Pinpoint the cell where the given text exists, returning its (x, y) midpoint coordinate. 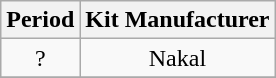
? (40, 58)
Period (40, 20)
Kit Manufacturer (178, 20)
Nakal (178, 58)
